Find where the given text appears and provide that cell's center as [X, Y] coordinate. 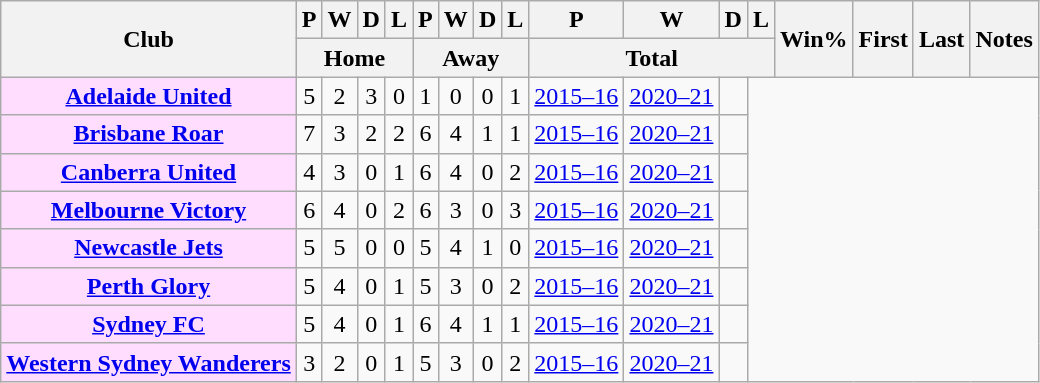
Brisbane Roar [149, 134]
Newcastle Jets [149, 248]
Perth Glory [149, 286]
Canberra United [149, 172]
Melbourne Victory [149, 210]
Win% [814, 39]
Notes [1004, 39]
Home [354, 58]
Adelaide United [149, 96]
First [883, 39]
Sydney FC [149, 324]
Last [941, 39]
Western Sydney Wanderers [149, 362]
Away [471, 58]
Total [652, 58]
Club [149, 39]
7 [309, 134]
